Capture the cell that displays the provided text and extract its [x, y] central coordinate. 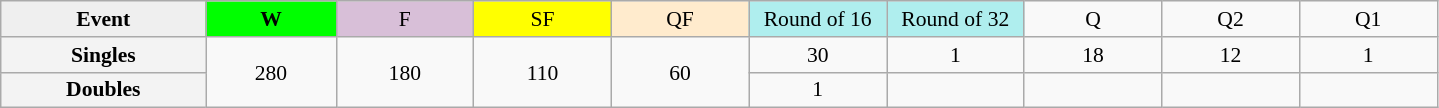
Doubles [104, 90]
QF [680, 19]
Q [1093, 19]
30 [818, 55]
180 [405, 72]
W [271, 19]
Q2 [1231, 19]
Q1 [1368, 19]
110 [543, 72]
F [405, 19]
12 [1231, 55]
Singles [104, 55]
280 [271, 72]
18 [1093, 55]
SF [543, 19]
Event [104, 19]
Round of 32 [955, 19]
60 [680, 72]
Round of 16 [818, 19]
